Capture the cell that displays the provided text and extract its [X, Y] central coordinate. 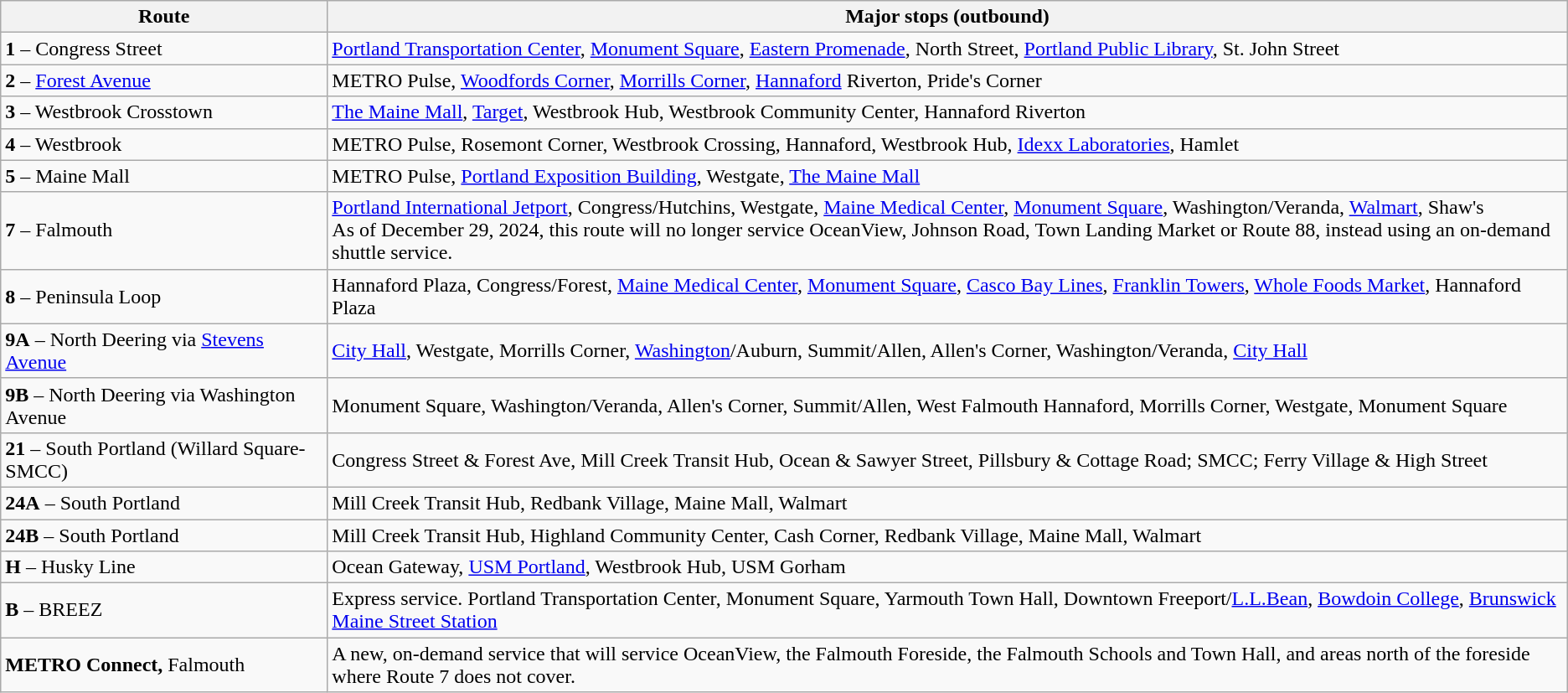
Mill Creek Transit Hub, Redbank Village, Maine Mall, Walmart [947, 503]
Route [164, 17]
Ocean Gateway, USM Portland, Westbrook Hub, USM Gorham [947, 567]
2 – Forest Avenue [164, 80]
8 – Peninsula Loop [164, 297]
9B – North Deering via Washington Avenue [164, 406]
Congress Street & Forest Ave, Mill Creek Transit Hub, Ocean & Sawyer Street, Pillsbury & Cottage Road; SMCC; Ferry Village & High Street [947, 459]
METRO Pulse, Portland Exposition Building, Westgate, The Maine Mall [947, 176]
7 – Falmouth [164, 230]
24B – South Portland [164, 535]
Portland Transportation Center, Monument Square, Eastern Promenade, North Street, Portland Public Library, St. John Street [947, 49]
1 – Congress Street [164, 49]
Monument Square, Washington/Veranda, Allen's Corner, Summit/Allen, West Falmouth Hannaford, Morrills Corner, Westgate, Monument Square [947, 406]
Mill Creek Transit Hub, Highland Community Center, Cash Corner, Redbank Village, Maine Mall, Walmart [947, 535]
METRO Pulse, Woodfords Corner, Morrills Corner, Hannaford Riverton, Pride's Corner [947, 80]
21 – South Portland (Willard Square-SMCC) [164, 459]
B – BREEZ [164, 610]
Major stops (outbound) [947, 17]
City Hall, Westgate, Morrills Corner, Washington/Auburn, Summit/Allen, Allen's Corner, Washington/Veranda, City Hall [947, 350]
METRO Pulse, Rosemont Corner, Westbrook Crossing, Hannaford, Westbrook Hub, Idexx Laboratories, Hamlet [947, 144]
3 – Westbrook Crosstown [164, 112]
9A – North Deering via Stevens Avenue [164, 350]
METRO Connect, Falmouth [164, 665]
24A – South Portland [164, 503]
The Maine Mall, Target, Westbrook Hub, Westbrook Community Center, Hannaford Riverton [947, 112]
H – Husky Line [164, 567]
5 – Maine Mall [164, 176]
4 – Westbrook [164, 144]
Hannaford Plaza, Congress/Forest, Maine Medical Center, Monument Square, Casco Bay Lines, Franklin Towers, Whole Foods Market, Hannaford Plaza [947, 297]
